Capture the cell that displays the provided text and extract its (x, y) central coordinate. 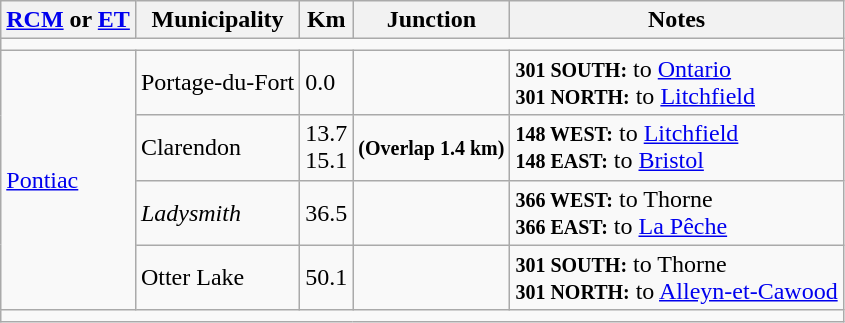
Portage-du-Fort (217, 82)
301 SOUTH: to Ontario 301 NORTH: to Litchfield (676, 82)
(Overlap 1.4 km) (432, 148)
13.7 15.1 (326, 148)
36.5 (326, 212)
366 WEST: to Thorne 366 EAST: to La Pêche (676, 212)
Clarendon (217, 148)
301 SOUTH: to Thorne 301 NORTH: to Alleyn-et-Cawood (676, 278)
148 WEST: to Litchfield 148 EAST: to Bristol (676, 148)
Otter Lake (217, 278)
Municipality (217, 20)
50.1 (326, 278)
Pontiac (68, 180)
Ladysmith (217, 212)
Junction (432, 20)
RCM or ET (68, 20)
Notes (676, 20)
Km (326, 20)
0.0 (326, 82)
